Pinpoint the cell where the given text exists, returning its [x, y] midpoint coordinate. 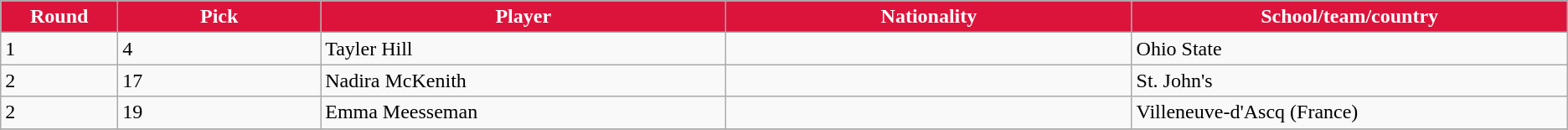
Round [59, 17]
School/team/country [1349, 17]
Emma Meesseman [524, 112]
4 [219, 49]
Player [524, 17]
19 [219, 112]
Tayler Hill [524, 49]
St. John's [1349, 81]
Nadira McKenith [524, 81]
17 [219, 81]
Nationality [929, 17]
1 [59, 49]
Pick [219, 17]
Ohio State [1349, 49]
Villeneuve-d'Ascq (France) [1349, 112]
